Determine the (x, y) coordinate at the center of the cell enclosing the given text.  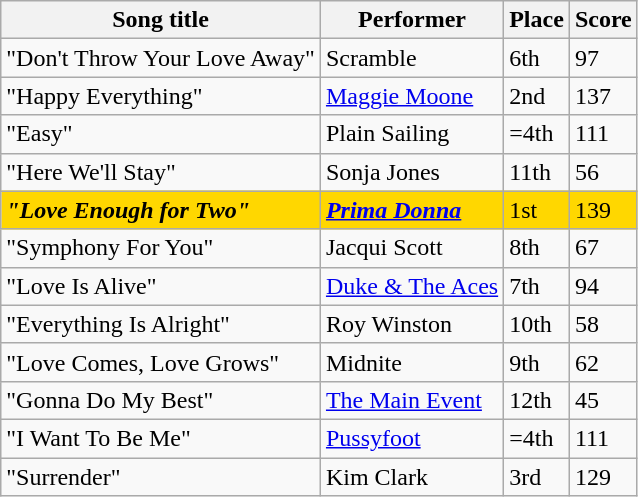
58 (603, 324)
Place (537, 20)
8th (537, 248)
"Here We'll Stay" (161, 172)
Plain Sailing (412, 134)
12th (537, 400)
7th (537, 286)
9th (537, 362)
Score (603, 20)
Kim Clark (412, 477)
3rd (537, 477)
10th (537, 324)
Maggie Moone (412, 96)
2nd (537, 96)
"Symphony For You" (161, 248)
139 (603, 210)
67 (603, 248)
"Everything Is Alright" (161, 324)
Midnite (412, 362)
Pussyfoot (412, 438)
"Love Enough for Two" (161, 210)
56 (603, 172)
Sonja Jones (412, 172)
Prima Donna (412, 210)
129 (603, 477)
"Love Is Alive" (161, 286)
Performer (412, 20)
"Love Comes, Love Grows" (161, 362)
Duke & The Aces (412, 286)
"Happy Everything" (161, 96)
The Main Event (412, 400)
"Gonna Do My Best" (161, 400)
"I Want To Be Me" (161, 438)
Jacqui Scott (412, 248)
"Don't Throw Your Love Away" (161, 58)
1st (537, 210)
94 (603, 286)
137 (603, 96)
11th (537, 172)
6th (537, 58)
Song title (161, 20)
Scramble (412, 58)
45 (603, 400)
Roy Winston (412, 324)
62 (603, 362)
97 (603, 58)
"Easy" (161, 134)
"Surrender" (161, 477)
